Capture the cell that displays the provided text and extract its [X, Y] central coordinate. 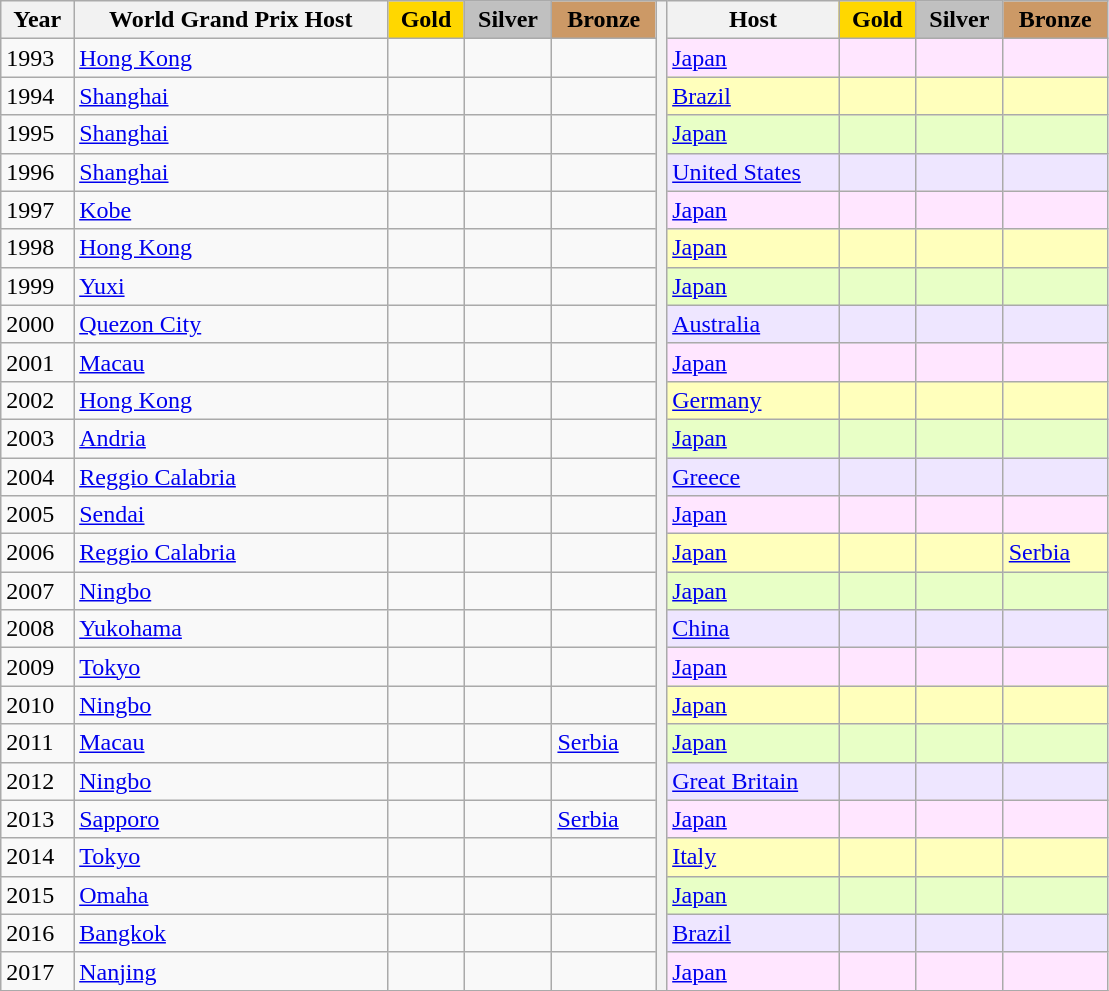
2009 [38, 667]
Yukohama [231, 629]
2010 [38, 705]
1999 [38, 286]
United States [754, 172]
Sendai [231, 515]
2003 [38, 438]
2014 [38, 857]
1993 [38, 58]
2006 [38, 553]
2016 [38, 933]
Year [38, 20]
Germany [754, 400]
2011 [38, 743]
China [754, 629]
2002 [38, 400]
1995 [38, 134]
Greece [754, 477]
2004 [38, 477]
Nanjing [231, 971]
Omaha [231, 895]
1996 [38, 172]
Kobe [231, 210]
2013 [38, 819]
2005 [38, 515]
World Grand Prix Host [231, 20]
1994 [38, 96]
2012 [38, 781]
2000 [38, 324]
Host [754, 20]
Andria [231, 438]
Bangkok [231, 933]
2015 [38, 895]
1998 [38, 248]
Great Britain [754, 781]
Yuxi [231, 286]
Italy [754, 857]
2007 [38, 591]
2001 [38, 362]
2008 [38, 629]
Quezon City [231, 324]
Australia [754, 324]
1997 [38, 210]
2017 [38, 971]
Sapporo [231, 819]
